Find where the given text appears and provide that cell's center as (X, Y) coordinate. 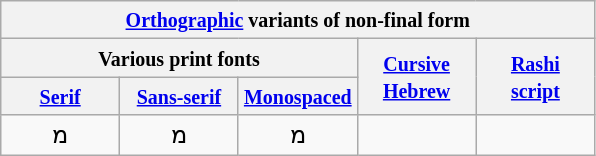
Rashiscript (536, 77)
Orthographic variants of non-final form (298, 20)
Sans-serif (180, 96)
CursiveHebrew (416, 77)
Serif (60, 96)
Various print fonts (179, 58)
Monospaced (298, 96)
